For the text-containing cell, return its midpoint in [x, y] coordinate format. 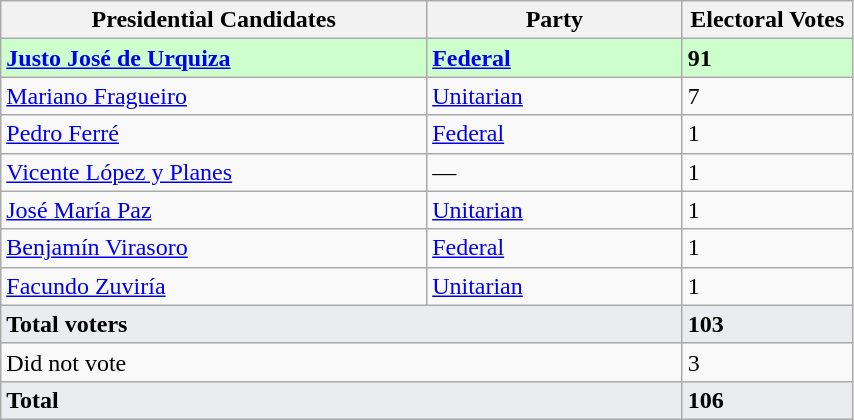
Presidential Candidates [214, 20]
91 [767, 58]
Total voters [342, 324]
103 [767, 324]
Benjamín Virasoro [214, 248]
— [554, 172]
Electoral Votes [767, 20]
Mariano Fragueiro [214, 96]
Pedro Ferré [214, 134]
Party [554, 20]
Facundo Zuviría [214, 286]
Vicente López y Planes [214, 172]
Justo José de Urquiza [214, 58]
José María Paz [214, 210]
Did not vote [342, 362]
106 [767, 400]
7 [767, 96]
3 [767, 362]
Total [342, 400]
